Detect which cell encompasses the target text, then output its [X, Y] center coordinate. 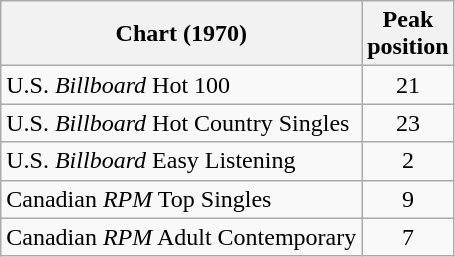
U.S. Billboard Hot Country Singles [182, 123]
23 [408, 123]
9 [408, 199]
Canadian RPM Top Singles [182, 199]
U.S. Billboard Hot 100 [182, 85]
Canadian RPM Adult Contemporary [182, 237]
7 [408, 237]
Chart (1970) [182, 34]
Peakposition [408, 34]
U.S. Billboard Easy Listening [182, 161]
21 [408, 85]
2 [408, 161]
